Pinpoint the cell where the given text exists, returning its (X, Y) midpoint coordinate. 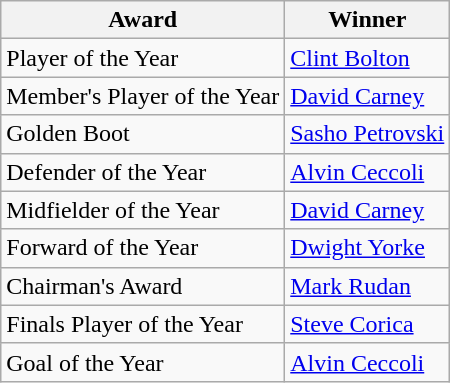
Goal of the Year (143, 362)
Golden Boot (143, 134)
Award (143, 20)
Dwight Yorke (368, 248)
Winner (368, 20)
Mark Rudan (368, 286)
Steve Corica (368, 324)
Member's Player of the Year (143, 96)
Chairman's Award (143, 286)
Forward of the Year (143, 248)
Defender of the Year (143, 172)
Player of the Year (143, 58)
Finals Player of the Year (143, 324)
Clint Bolton (368, 58)
Sasho Petrovski (368, 134)
Midfielder of the Year (143, 210)
